Extract the [X, Y] coordinate from the center of the cell holding the provided text.  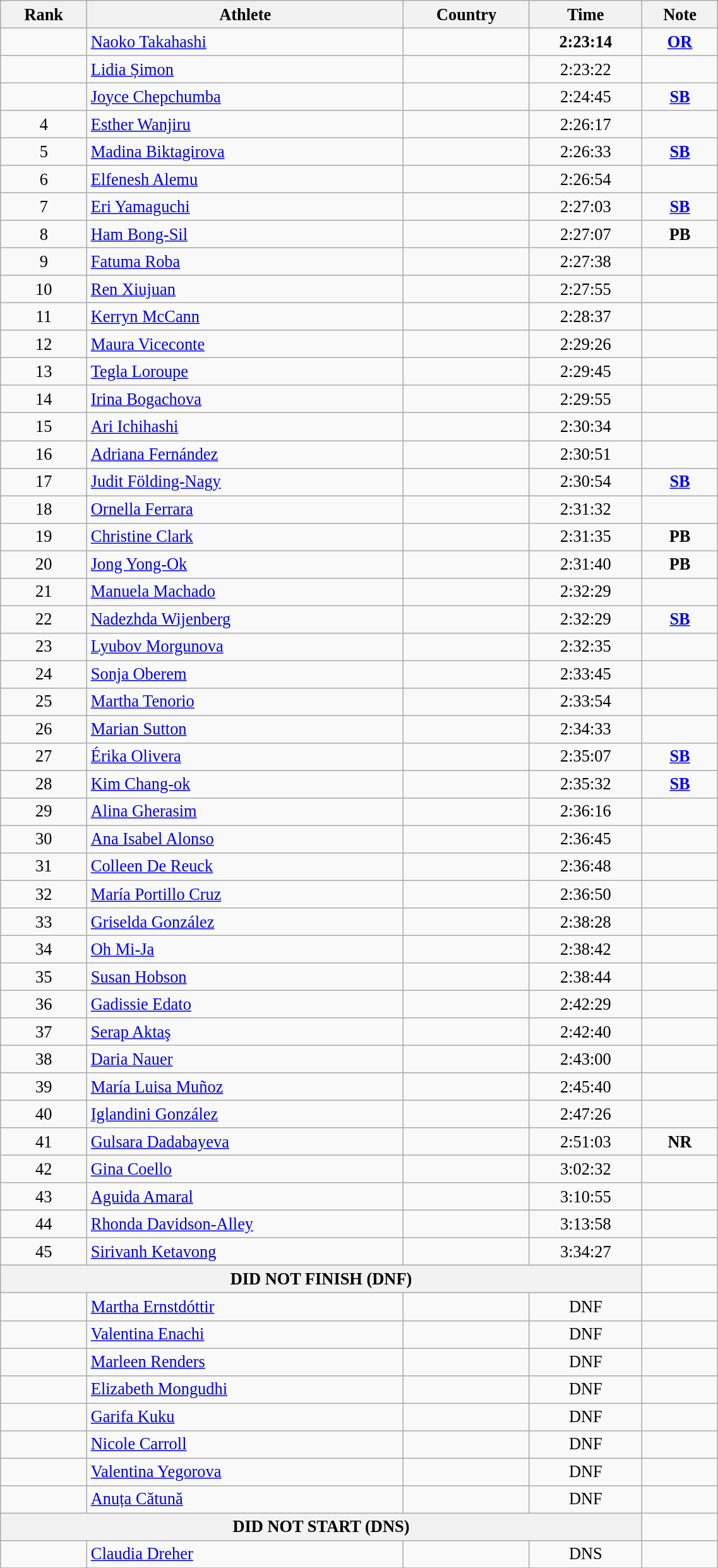
2:42:40 [585, 1032]
2:42:29 [585, 1004]
Valentina Yegorova [245, 1471]
Maura Viceconte [245, 344]
Fatuma Roba [245, 261]
2:27:38 [585, 261]
24 [44, 674]
Esther Wanjiru [245, 124]
DID NOT START (DNS) [321, 1526]
Colleen De Reuck [245, 866]
18 [44, 509]
María Luisa Muñoz [245, 1087]
Ari Ichihashi [245, 427]
Alina Gherasim [245, 811]
6 [44, 179]
Gadissie Edato [245, 1004]
2:31:32 [585, 509]
36 [44, 1004]
Martha Tenorio [245, 702]
43 [44, 1197]
Kim Chang-ok [245, 784]
9 [44, 261]
2:24:45 [585, 97]
2:36:45 [585, 839]
2:30:54 [585, 482]
2:47:26 [585, 1114]
Anuța Cătună [245, 1499]
2:29:55 [585, 399]
5 [44, 152]
OR [679, 42]
Garifa Kuku [245, 1416]
30 [44, 839]
Claudia Dreher [245, 1554]
Adriana Fernández [245, 454]
42 [44, 1169]
32 [44, 894]
2:38:44 [585, 976]
19 [44, 537]
Gina Coello [245, 1169]
2:43:00 [585, 1059]
3:34:27 [585, 1252]
Time [585, 14]
Judit Földing-Nagy [245, 482]
Érika Olivera [245, 757]
10 [44, 289]
16 [44, 454]
14 [44, 399]
2:29:45 [585, 371]
Gulsara Dadabayeva [245, 1142]
Nadezhda Wijenberg [245, 619]
Manuela Machado [245, 592]
2:30:34 [585, 427]
2:31:35 [585, 537]
27 [44, 757]
12 [44, 344]
Madina Biktagirova [245, 152]
2:38:28 [585, 921]
39 [44, 1087]
2:33:54 [585, 702]
2:45:40 [585, 1087]
2:32:35 [585, 647]
20 [44, 564]
Irina Bogachova [245, 399]
Note [679, 14]
Kerryn McCann [245, 316]
Daria Nauer [245, 1059]
3:02:32 [585, 1169]
Martha Ernstdóttir [245, 1307]
2:26:17 [585, 124]
28 [44, 784]
33 [44, 921]
2:36:48 [585, 866]
NR [679, 1142]
2:36:16 [585, 811]
DID NOT FINISH (DNF) [321, 1279]
29 [44, 811]
7 [44, 206]
2:27:03 [585, 206]
17 [44, 482]
2:33:45 [585, 674]
2:38:42 [585, 949]
2:27:07 [585, 234]
4 [44, 124]
37 [44, 1032]
Marian Sutton [245, 729]
Christine Clark [245, 537]
2:23:22 [585, 69]
2:29:26 [585, 344]
2:27:55 [585, 289]
2:35:32 [585, 784]
2:23:14 [585, 42]
Aguida Amaral [245, 1197]
2:34:33 [585, 729]
DNS [585, 1554]
Marleen Renders [245, 1362]
23 [44, 647]
8 [44, 234]
Joyce Chepchumba [245, 97]
Susan Hobson [245, 976]
Nicole Carroll [245, 1444]
40 [44, 1114]
Lyubov Morgunova [245, 647]
Elizabeth Mongudhi [245, 1389]
41 [44, 1142]
11 [44, 316]
2:31:40 [585, 564]
Valentina Enachi [245, 1334]
2:36:50 [585, 894]
Rank [44, 14]
Athlete [245, 14]
13 [44, 371]
Lidia Șimon [245, 69]
Country [467, 14]
María Portillo Cruz [245, 894]
Serap Aktaş [245, 1032]
Tegla Loroupe [245, 371]
2:35:07 [585, 757]
Rhonda Davidson-Alley [245, 1224]
3:13:58 [585, 1224]
Oh Mi-Ja [245, 949]
Sirivanh Ketavong [245, 1252]
2:28:37 [585, 316]
Sonja Oberem [245, 674]
Elfenesh Alemu [245, 179]
2:51:03 [585, 1142]
34 [44, 949]
22 [44, 619]
25 [44, 702]
21 [44, 592]
44 [44, 1224]
3:10:55 [585, 1197]
Ana Isabel Alonso [245, 839]
Griselda González [245, 921]
Iglandini González [245, 1114]
31 [44, 866]
Eri Yamaguchi [245, 206]
Naoko Takahashi [245, 42]
15 [44, 427]
2:30:51 [585, 454]
Ren Xiujuan [245, 289]
2:26:33 [585, 152]
Ornella Ferrara [245, 509]
35 [44, 976]
Jong Yong-Ok [245, 564]
2:26:54 [585, 179]
Ham Bong-Sil [245, 234]
38 [44, 1059]
26 [44, 729]
45 [44, 1252]
